Provide the [X, Y] coordinate of the cell's center where the given text is located.  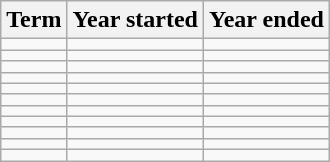
Year ended [267, 20]
Term [34, 20]
Year started [136, 20]
